Detect which cell encompasses the target text, then output its (x, y) center coordinate. 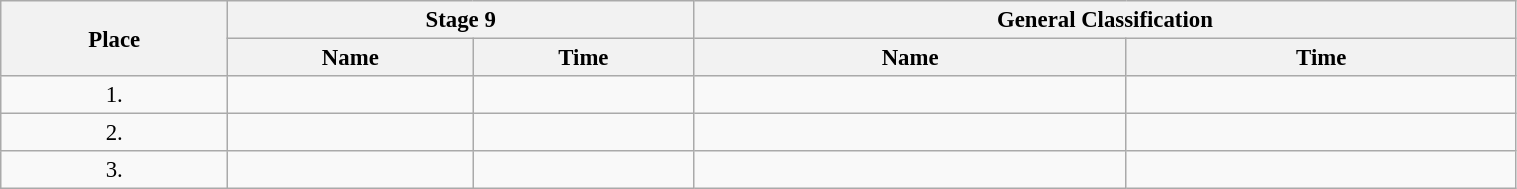
3. (114, 170)
Stage 9 (461, 20)
General Classification (1105, 20)
Place (114, 38)
2. (114, 133)
1. (114, 95)
